Locate the cell with the specified text and output its (x, y) center coordinate. 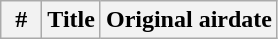
Title (72, 20)
# (22, 20)
Original airdate (188, 20)
